From the cell containing the given text, extract its center point as [x, y] coordinate. 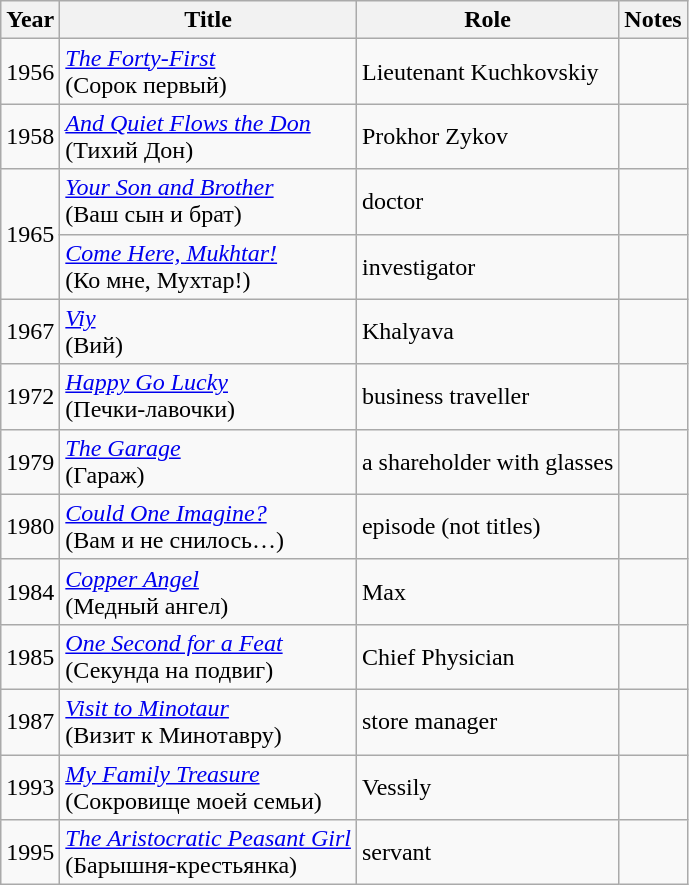
1967 [30, 332]
1987 [30, 722]
1972 [30, 396]
1965 [30, 234]
One Second for a Feat(Секунда на подвиг) [208, 656]
Vessily [487, 786]
Happy Go Lucky(Печки-лавочки) [208, 396]
Notes [653, 20]
Max [487, 592]
Title [208, 20]
a shareholder with glasses [487, 462]
1984 [30, 592]
1980 [30, 526]
episode (not titles) [487, 526]
And Quiet Flows the Don(Тихий Дон) [208, 136]
1985 [30, 656]
The Garage(Гараж) [208, 462]
My Family Treasure(Сокровище моей семьи) [208, 786]
store manager [487, 722]
Chief Physician [487, 656]
The Forty-First(Сорок первый) [208, 72]
The Aristocratic Peasant Girl(Барышня-крестьянка) [208, 852]
Lieutenant Kuchkovskiy [487, 72]
Khalyava [487, 332]
Viy(Вий) [208, 332]
Role [487, 20]
1958 [30, 136]
doctor [487, 202]
1993 [30, 786]
Your Son and Brother(Ваш сын и брат) [208, 202]
Visit to Minotaur(Визит к Минотавру) [208, 722]
Could One Imagine?(Вам и не снилось…) [208, 526]
Prokhor Zykov [487, 136]
1979 [30, 462]
business traveller [487, 396]
1956 [30, 72]
Year [30, 20]
Come Here, Mukhtar!(Ко мне, Мухтар!) [208, 266]
investigator [487, 266]
servant [487, 852]
1995 [30, 852]
Copper Angel(Медный ангел) [208, 592]
